Locate the cell with the specified text and output its [X, Y] center coordinate. 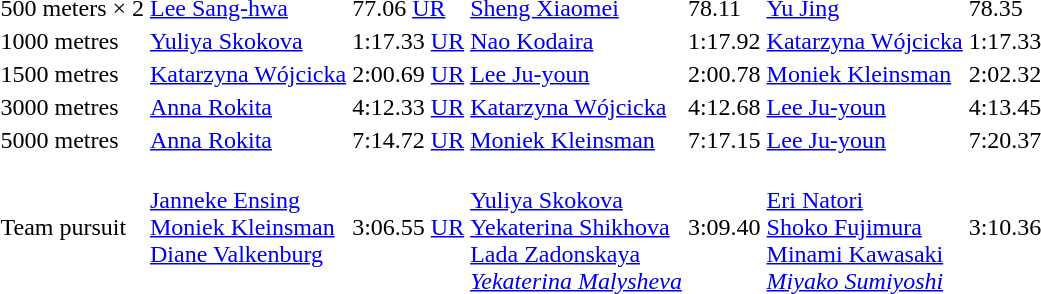
Yuliya Skokova [248, 41]
1:17.92 [724, 41]
2:00.69 UR [408, 74]
2:00.78 [724, 74]
4:12.33 UR [408, 107]
Nao Kodaira [576, 41]
7:17.15 [724, 140]
4:12.68 [724, 107]
7:14.72 UR [408, 140]
1:17.33 UR [408, 41]
